Locate the cell with the specified text and output its (x, y) center coordinate. 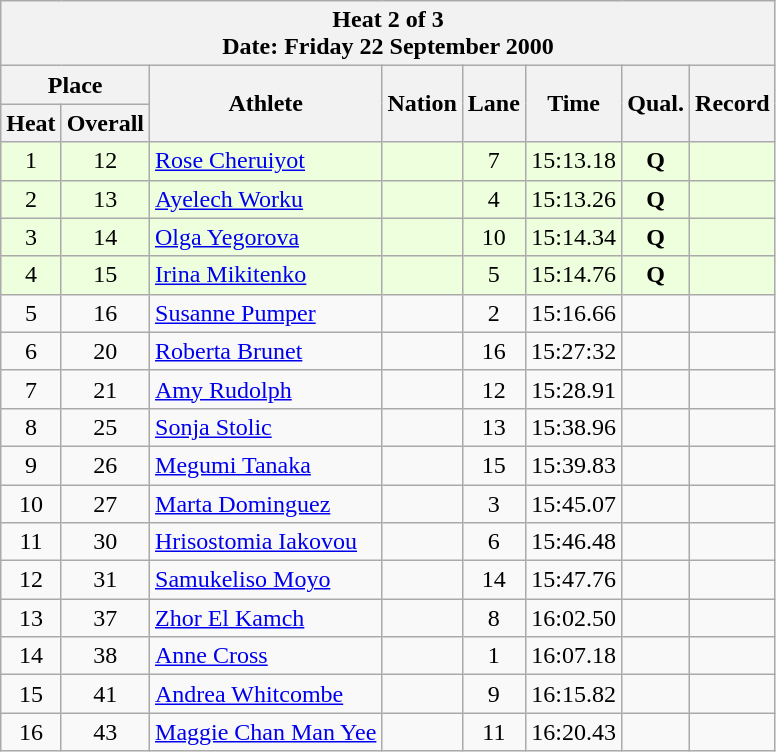
15:39.83 (573, 465)
Roberta Brunet (266, 351)
Rose Cheruiyot (266, 161)
15:13.26 (573, 199)
15:14.76 (573, 275)
16:15.82 (573, 694)
Hrisostomia Iakovou (266, 542)
Maggie Chan Man Yee (266, 732)
Olga Yegorova (266, 237)
Heat (31, 123)
15:28.91 (573, 389)
Qual. (656, 104)
26 (105, 465)
15:46.48 (573, 542)
Time (573, 104)
21 (105, 389)
15:38.96 (573, 427)
25 (105, 427)
Andrea Whitcombe (266, 694)
Sonja Stolic (266, 427)
15:13.18 (573, 161)
Athlete (266, 104)
Ayelech Worku (266, 199)
Samukeliso Moyo (266, 580)
15:16.66 (573, 313)
15:45.07 (573, 503)
30 (105, 542)
Megumi Tanaka (266, 465)
37 (105, 618)
16:20.43 (573, 732)
Nation (422, 104)
Heat 2 of 3 Date: Friday 22 September 2000 (388, 34)
43 (105, 732)
Irina Mikitenko (266, 275)
Amy Rudolph (266, 389)
Anne Cross (266, 656)
Place (76, 85)
20 (105, 351)
41 (105, 694)
16:07.18 (573, 656)
31 (105, 580)
Susanne Pumper (266, 313)
Marta Dominguez (266, 503)
38 (105, 656)
Overall (105, 123)
15:47.76 (573, 580)
15:14.34 (573, 237)
Zhor El Kamch (266, 618)
27 (105, 503)
15:27:32 (573, 351)
Record (733, 104)
Lane (494, 104)
16:02.50 (573, 618)
